Return (X, Y) of the center of cell containing provided text 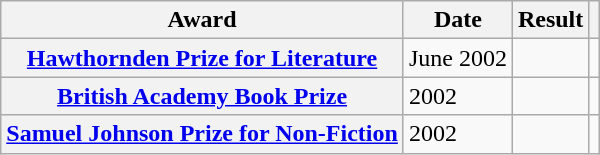
British Academy Book Prize (202, 96)
Samuel Johnson Prize for Non-Fiction (202, 134)
Result (550, 20)
June 2002 (458, 58)
Date (458, 20)
Hawthornden Prize for Literature (202, 58)
Award (202, 20)
